Determine the (X, Y) coordinate at the center of the cell enclosing the given text.  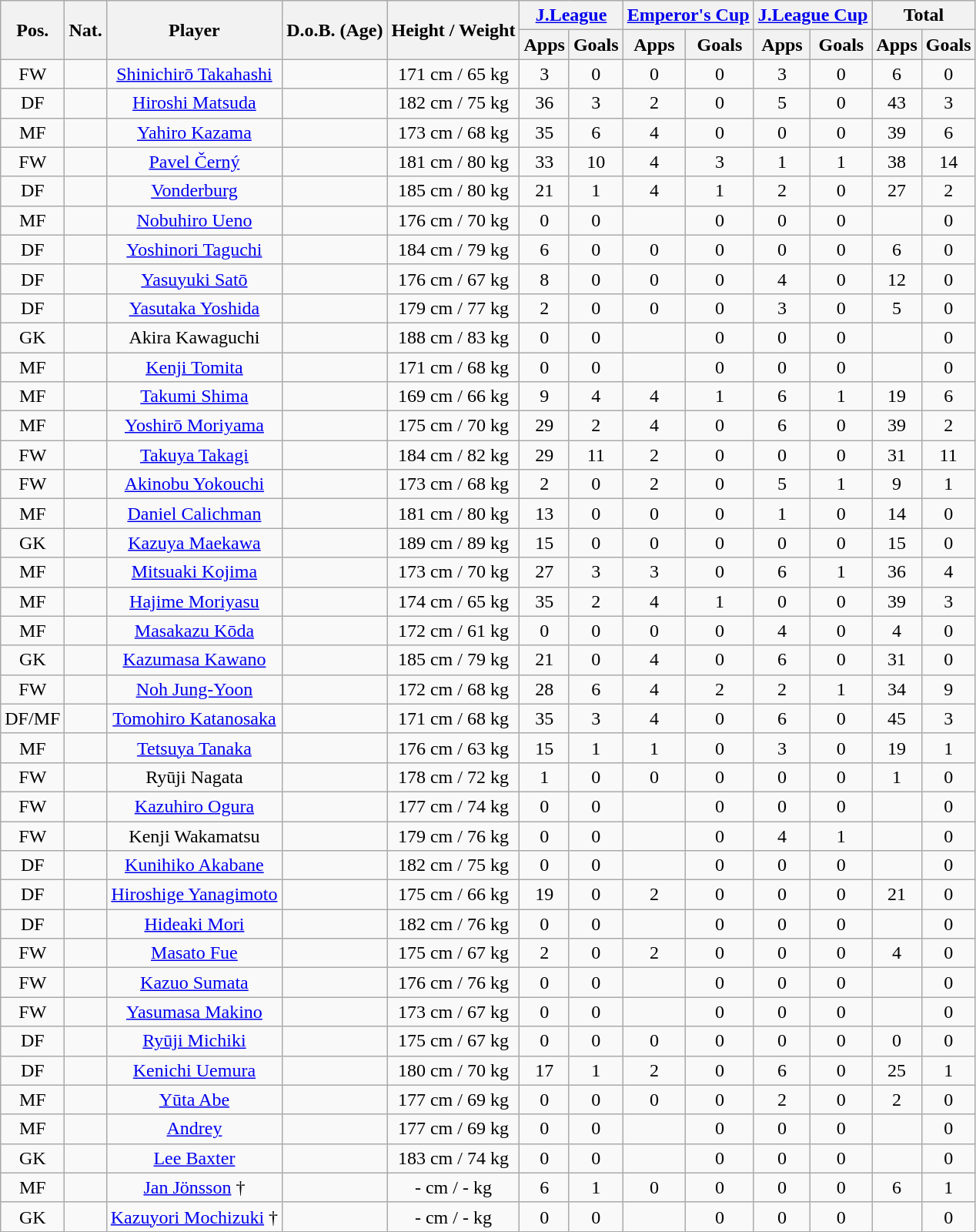
Kenichi Uemura (194, 1070)
Akira Kawaguchi (194, 337)
Akinobu Yokouchi (194, 484)
Ryūji Nagata (194, 777)
45 (897, 718)
185 cm / 79 kg (453, 660)
177 cm / 74 kg (453, 806)
Pavel Černý (194, 162)
Masato Fue (194, 953)
Takuya Takagi (194, 455)
169 cm / 66 kg (453, 397)
Daniel Calichman (194, 514)
178 cm / 72 kg (453, 777)
D.o.B. (Age) (335, 30)
175 cm / 70 kg (453, 426)
Yoshirō Moriyama (194, 426)
34 (897, 689)
182 cm / 76 kg (453, 924)
184 cm / 79 kg (453, 249)
Kazuo Sumata (194, 983)
Nobuhiro Ueno (194, 220)
174 cm / 65 kg (453, 601)
Hideaki Mori (194, 924)
Yasuyuki Satō (194, 279)
8 (544, 279)
172 cm / 68 kg (453, 689)
J.League Cup (813, 15)
Mitsuaki Kojima (194, 572)
Yasutaka Yoshida (194, 308)
Hajime Moriyasu (194, 601)
171 cm / 65 kg (453, 74)
173 cm / 67 kg (453, 1012)
175 cm / 66 kg (453, 895)
189 cm / 89 kg (453, 543)
Total (924, 15)
Tetsuya Tanaka (194, 748)
Kenji Wakamatsu (194, 835)
Kunihiko Akabane (194, 865)
176 cm / 70 kg (453, 220)
179 cm / 76 kg (453, 835)
Lee Baxter (194, 1158)
Vonderburg (194, 191)
Yasumasa Makino (194, 1012)
180 cm / 70 kg (453, 1070)
Andrey (194, 1129)
Takumi Shima (194, 397)
Pos. (32, 30)
Noh Jung-Yoon (194, 689)
183 cm / 74 kg (453, 1158)
185 cm / 80 kg (453, 191)
Yoshinori Taguchi (194, 249)
Kenji Tomita (194, 367)
Height / Weight (453, 30)
Kazumasa Kawano (194, 660)
Player (194, 30)
28 (544, 689)
33 (544, 162)
179 cm / 77 kg (453, 308)
Yūta Abe (194, 1100)
Shinichirō Takahashi (194, 74)
43 (897, 103)
Kazuyori Mochizuki † (194, 1217)
176 cm / 76 kg (453, 983)
10 (596, 162)
38 (897, 162)
Hiroshi Matsuda (194, 103)
J.League (571, 15)
173 cm / 70 kg (453, 572)
Jan Jönsson † (194, 1187)
188 cm / 83 kg (453, 337)
Kazuhiro Ogura (194, 806)
Hiroshige Yanagimoto (194, 895)
172 cm / 61 kg (453, 631)
176 cm / 67 kg (453, 279)
Tomohiro Katanosaka (194, 718)
25 (897, 1070)
176 cm / 63 kg (453, 748)
DF/MF (32, 718)
Masakazu Kōda (194, 631)
13 (544, 514)
17 (544, 1070)
Emperor's Cup (688, 15)
12 (897, 279)
184 cm / 82 kg (453, 455)
Yahiro Kazama (194, 132)
Nat. (85, 30)
Kazuya Maekawa (194, 543)
Ryūji Michiki (194, 1041)
